Return the (x, y) coordinate for the center point of the cell that contains the specified text.  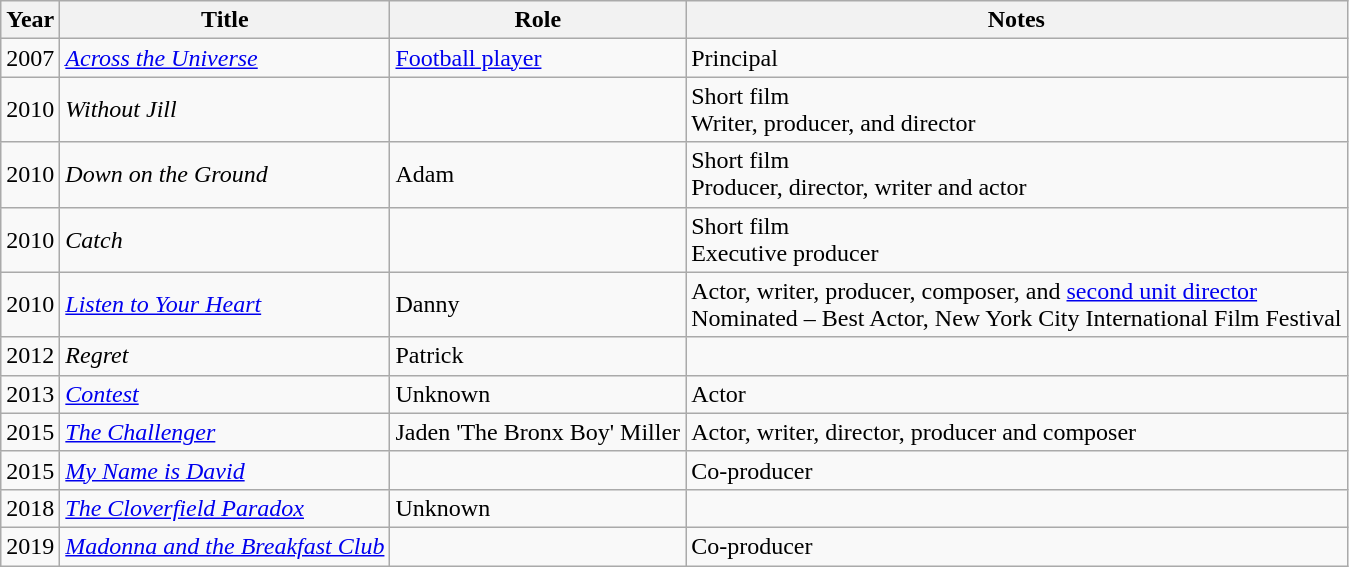
Across the Universe (225, 58)
2018 (30, 508)
Principal (1016, 58)
Without Jill (225, 110)
Actor (1016, 394)
Year (30, 20)
Adam (538, 174)
Jaden 'The Bronx Boy' Miller (538, 432)
Notes (1016, 20)
2013 (30, 394)
Regret (225, 356)
Danny (538, 304)
My Name is David (225, 470)
Short filmProducer, director, writer and actor (1016, 174)
Actor, writer, director, producer and composer (1016, 432)
Contest (225, 394)
Down on the Ground (225, 174)
2007 (30, 58)
Short filmExecutive producer (1016, 240)
2019 (30, 546)
Short filmWriter, producer, and director (1016, 110)
Madonna and the Breakfast Club (225, 546)
Catch (225, 240)
Title (225, 20)
Patrick (538, 356)
The Cloverfield Paradox (225, 508)
The Challenger (225, 432)
Listen to Your Heart (225, 304)
Actor, writer, producer, composer, and second unit directorNominated – Best Actor, New York City International Film Festival (1016, 304)
Role (538, 20)
Football player (538, 58)
2012 (30, 356)
